Capture the cell that displays the provided text and extract its [x, y] central coordinate. 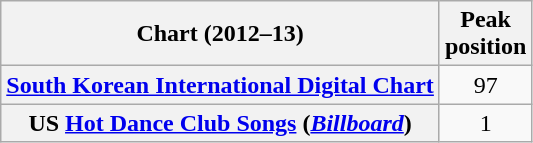
1 [485, 123]
97 [485, 85]
Chart (2012–13) [220, 34]
Peakposition [485, 34]
South Korean International Digital Chart [220, 85]
US Hot Dance Club Songs (Billboard) [220, 123]
